Return the [X, Y] coordinate for the center point of the cell that contains the specified text.  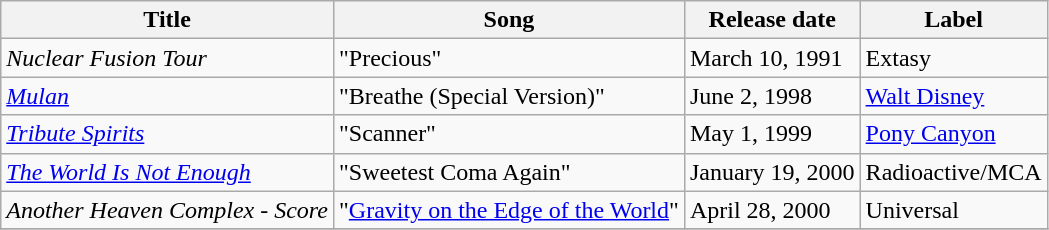
Label [954, 20]
The World Is Not Enough [168, 172]
March 10, 1991 [772, 58]
Pony Canyon [954, 134]
Release date [772, 20]
"Precious" [508, 58]
Walt Disney [954, 96]
"Gravity on the Edge of the World" [508, 210]
Song [508, 20]
January 19, 2000 [772, 172]
June 2, 1998 [772, 96]
April 28, 2000 [772, 210]
Mulan [168, 96]
Nuclear Fusion Tour [168, 58]
"Sweetest Coma Again" [508, 172]
Tribute Spirits [168, 134]
"Breathe (Special Version)" [508, 96]
Universal [954, 210]
Radioactive/MCA [954, 172]
Title [168, 20]
Extasy [954, 58]
May 1, 1999 [772, 134]
"Scanner" [508, 134]
Another Heaven Complex - Score [168, 210]
